Detect which cell encompasses the target text, then output its (x, y) center coordinate. 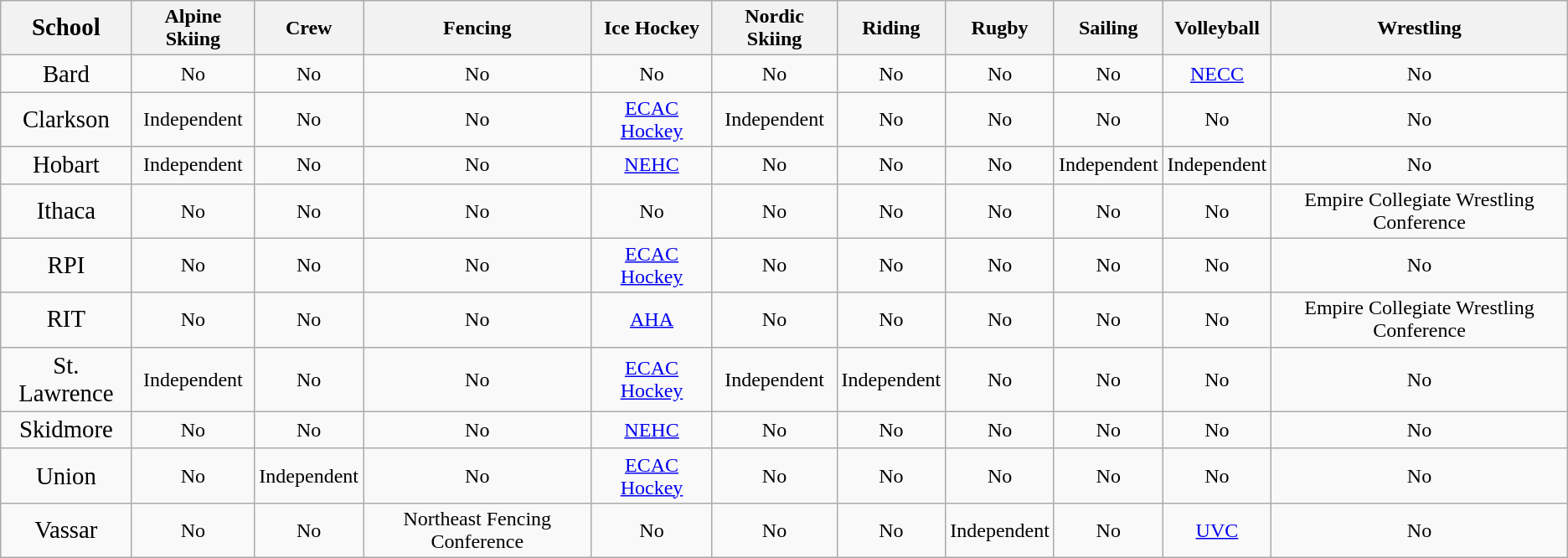
UVC (1217, 530)
Hobart (66, 165)
Clarkson (66, 119)
Crew (309, 28)
NECC (1217, 74)
School (66, 28)
Sailing (1108, 28)
Fencing (477, 28)
Northeast Fencing Conference (477, 530)
AHA (652, 320)
Skidmore (66, 430)
Nordic Skiing (774, 28)
RPI (66, 265)
Bard (66, 74)
Rugby (1000, 28)
RIT (66, 320)
Vassar (66, 530)
Union (66, 476)
Ice Hockey (652, 28)
Wrestling (1419, 28)
Ithaca (66, 211)
Riding (891, 28)
Volleyball (1217, 28)
St. Lawrence (66, 379)
Alpine Skiing (193, 28)
